From the cell containing the given text, extract its center point as [x, y] coordinate. 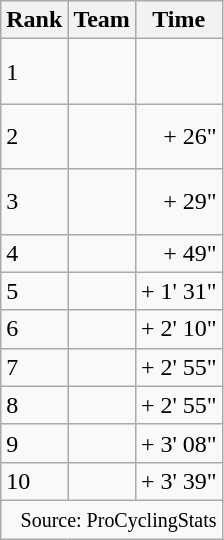
+ 29" [178, 202]
3 [34, 202]
Source: ProCyclingStats [112, 519]
Rank [34, 20]
10 [34, 481]
Team [102, 20]
+ 1' 31" [178, 291]
5 [34, 291]
+ 3' 39" [178, 481]
+ 2' 10" [178, 329]
8 [34, 405]
+ 26" [178, 136]
4 [34, 253]
2 [34, 136]
1 [34, 72]
6 [34, 329]
+ 3' 08" [178, 443]
9 [34, 443]
Time [178, 20]
+ 49" [178, 253]
7 [34, 367]
